Return the [X, Y] coordinate for the center point of the cell that contains the specified text.  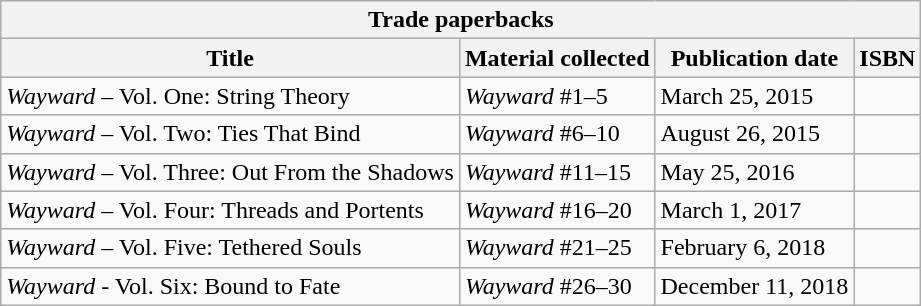
August 26, 2015 [754, 134]
Wayward – Vol. Four: Threads and Portents [230, 210]
Wayward – Vol. One: String Theory [230, 96]
Wayward #1–5 [557, 96]
Wayward #6–10 [557, 134]
Wayward #11–15 [557, 172]
Wayward – Vol. Two: Ties That Bind [230, 134]
March 25, 2015 [754, 96]
Wayward - Vol. Six: Bound to Fate [230, 286]
February 6, 2018 [754, 248]
Publication date [754, 58]
Title [230, 58]
Wayward – Vol. Five: Tethered Souls [230, 248]
December 11, 2018 [754, 286]
Wayward #26–30 [557, 286]
Trade paperbacks [461, 20]
Wayward – Vol. Three: Out From the Shadows [230, 172]
May 25, 2016 [754, 172]
Wayward #16–20 [557, 210]
Material collected [557, 58]
ISBN [888, 58]
Wayward #21–25 [557, 248]
March 1, 2017 [754, 210]
